Detect which cell encompasses the target text, then output its [x, y] center coordinate. 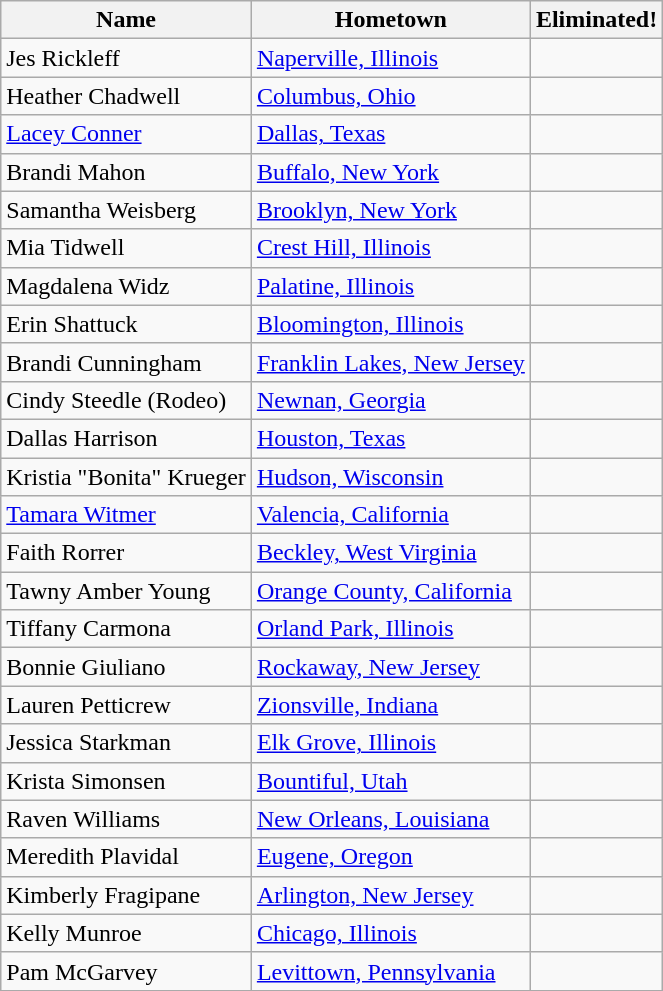
Lacey Conner [126, 134]
Orland Park, Illinois [390, 629]
Eliminated! [596, 20]
Lauren Petticrew [126, 705]
Arlington, New Jersey [390, 895]
Dallas, Texas [390, 134]
Zionsville, Indiana [390, 705]
Tamara Witmer [126, 515]
Hudson, Wisconsin [390, 477]
Newnan, Georgia [390, 400]
Levittown, Pennsylvania [390, 971]
Mia Tidwell [126, 248]
Pam McGarvey [126, 971]
Hometown [390, 20]
Houston, Texas [390, 438]
Krista Simonsen [126, 781]
Orange County, California [390, 591]
Buffalo, New York [390, 172]
Bountiful, Utah [390, 781]
Raven Williams [126, 819]
Brandi Mahon [126, 172]
Meredith Plavidal [126, 857]
Faith Rorrer [126, 553]
Erin Shattuck [126, 324]
Cindy Steedle (Rodeo) [126, 400]
Jessica Starkman [126, 743]
Jes Rickleff [126, 58]
Chicago, Illinois [390, 933]
Brandi Cunningham [126, 362]
Heather Chadwell [126, 96]
Rockaway, New Jersey [390, 667]
Columbus, Ohio [390, 96]
Samantha Weisberg [126, 210]
Crest Hill, Illinois [390, 248]
Bloomington, Illinois [390, 324]
Name [126, 20]
Franklin Lakes, New Jersey [390, 362]
Valencia, California [390, 515]
New Orleans, Louisiana [390, 819]
Brooklyn, New York [390, 210]
Naperville, Illinois [390, 58]
Bonnie Giuliano [126, 667]
Eugene, Oregon [390, 857]
Tiffany Carmona [126, 629]
Palatine, Illinois [390, 286]
Magdalena Widz [126, 286]
Kimberly Fragipane [126, 895]
Elk Grove, Illinois [390, 743]
Beckley, West Virginia [390, 553]
Kristia "Bonita" Krueger [126, 477]
Kelly Munroe [126, 933]
Dallas Harrison [126, 438]
Tawny Amber Young [126, 591]
